Find where the given text appears and provide that cell's center as [X, Y] coordinate. 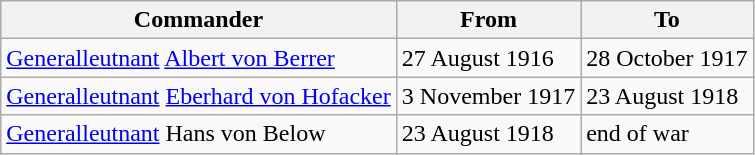
3 November 1917 [488, 96]
Generalleutnant Hans von Below [199, 134]
Commander [199, 20]
Generalleutnant Albert von Berrer [199, 58]
28 October 1917 [667, 58]
27 August 1916 [488, 58]
Generalleutnant Eberhard von Hofacker [199, 96]
end of war [667, 134]
To [667, 20]
From [488, 20]
